From the cell containing the given text, extract its center point as [x, y] coordinate. 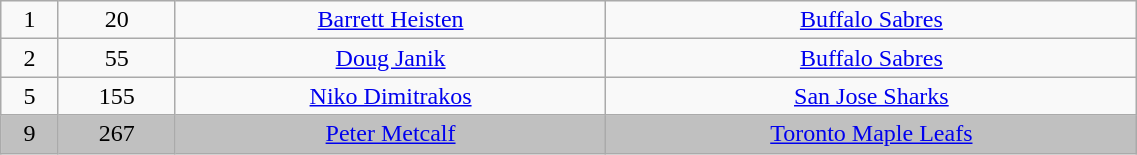
Doug Janik [390, 58]
Toronto Maple Leafs [872, 134]
9 [30, 134]
San Jose Sharks [872, 96]
2 [30, 58]
55 [116, 58]
5 [30, 96]
20 [116, 20]
155 [116, 96]
Peter Metcalf [390, 134]
Niko Dimitrakos [390, 96]
1 [30, 20]
267 [116, 134]
Barrett Heisten [390, 20]
